Find where the given text appears and provide that cell's center as [X, Y] coordinate. 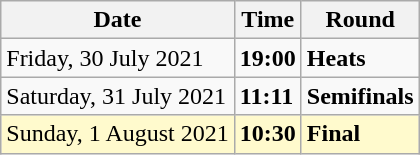
Final [360, 134]
19:00 [268, 58]
Date [118, 20]
10:30 [268, 134]
Time [268, 20]
11:11 [268, 96]
Sunday, 1 August 2021 [118, 134]
Round [360, 20]
Saturday, 31 July 2021 [118, 96]
Heats [360, 58]
Friday, 30 July 2021 [118, 58]
Semifinals [360, 96]
